Output the [X, Y] coordinate of the center of the cell containing the given text.  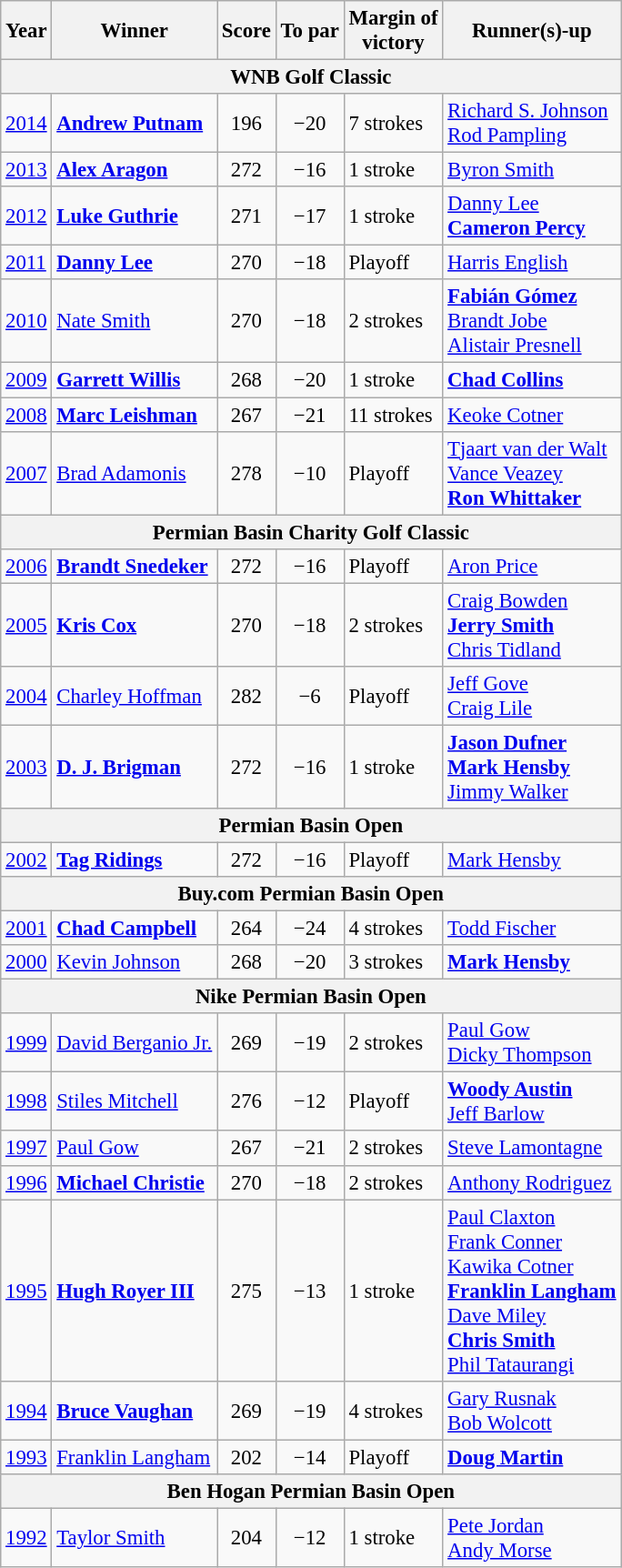
Danny Lee Cameron Percy [532, 216]
Jason Dufner Mark Hensby Jimmy Walker [532, 767]
2013 [26, 170]
2006 [26, 566]
Anthony Rodriguez [532, 1182]
Brad Adamonis [135, 473]
Aron Price [532, 566]
2009 [26, 380]
Bruce Vaughan [135, 1410]
Ben Hogan Permian Basin Open [311, 1492]
2008 [26, 415]
Kris Cox [135, 625]
−6 [309, 697]
−14 [309, 1457]
Marc Leishman [135, 415]
7 strokes [393, 124]
Kevin Johnson [135, 962]
2005 [26, 625]
275 [247, 1291]
Woody Austin Jeff Barlow [532, 1102]
11 strokes [393, 415]
−17 [309, 216]
196 [247, 124]
Paul Gow Dicky Thompson [532, 1042]
Pete Jordan Andy Morse [532, 1537]
Paul Gow [135, 1149]
−10 [309, 473]
Taylor Smith [135, 1537]
271 [247, 216]
Permian Basin Open [311, 826]
2007 [26, 473]
Score [247, 31]
Paul Claxton Frank Conner Kawika Cotner Franklin Langham Dave Miley Chris Smith Phil Tataurangi [532, 1291]
Doug Martin [532, 1457]
Tjaart van der Walt Vance Veazey Ron Whittaker [532, 473]
Todd Fischer [532, 929]
Byron Smith [532, 170]
Luke Guthrie [135, 216]
2012 [26, 216]
Andrew Putnam [135, 124]
−24 [309, 929]
Richard S. Johnson Rod Pampling [532, 124]
Charley Hoffman [135, 697]
2011 [26, 263]
2002 [26, 859]
264 [247, 929]
Runner(s)-up [532, 31]
Michael Christie [135, 1182]
2004 [26, 697]
Brandt Snedeker [135, 566]
Permian Basin Charity Golf Classic [311, 532]
Margin ofvictory [393, 31]
1996 [26, 1182]
Steve Lamontagne [532, 1149]
1994 [26, 1410]
3 strokes [393, 962]
Gary Rusnak Bob Wolcott [532, 1410]
1999 [26, 1042]
Alex Aragon [135, 170]
282 [247, 697]
202 [247, 1457]
Craig Bowden Jerry Smith Chris Tidland [532, 625]
Stiles Mitchell [135, 1102]
Danny Lee [135, 263]
1992 [26, 1537]
Winner [135, 31]
Hugh Royer III [135, 1291]
Chad Collins [532, 380]
WNB Golf Classic [311, 77]
Nike Permian Basin Open [311, 997]
Garrett Willis [135, 380]
2000 [26, 962]
Buy.com Permian Basin Open [311, 894]
To par [309, 31]
D. J. Brigman [135, 767]
1995 [26, 1291]
278 [247, 473]
Chad Campbell [135, 929]
Jeff Gove Craig Lile [532, 697]
Keoke Cotner [532, 415]
1993 [26, 1457]
276 [247, 1102]
Fabián Gómez Brandt Jobe Alistair Presnell [532, 322]
−13 [309, 1291]
1998 [26, 1102]
2003 [26, 767]
David Berganio Jr. [135, 1042]
2001 [26, 929]
Nate Smith [135, 322]
Franklin Langham [135, 1457]
Harris English [532, 263]
2014 [26, 124]
1997 [26, 1149]
Tag Ridings [135, 859]
2010 [26, 322]
Year [26, 31]
204 [247, 1537]
